Identify which cell holds the provided text, then report its (x, y) central coordinate. 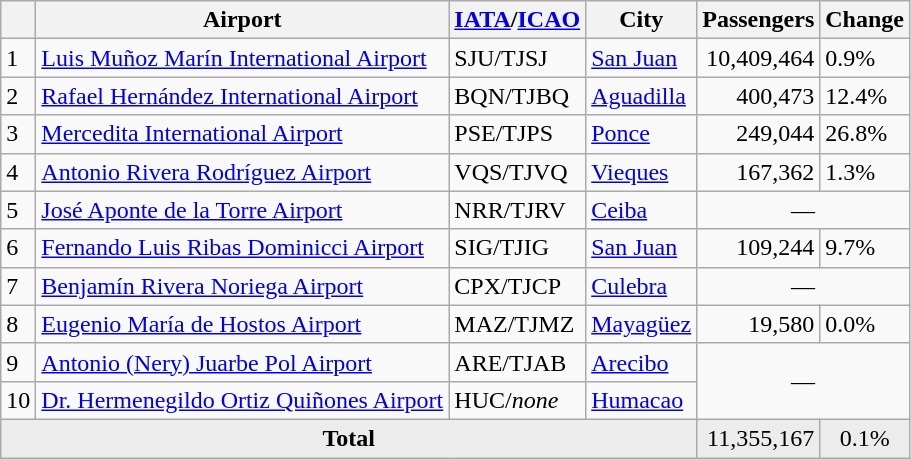
BQN/TJBQ (518, 96)
Benjamín Rivera Noriega Airport (242, 286)
HUC/none (518, 400)
8 (18, 324)
0.0% (865, 324)
NRR/TJRV (518, 210)
Culebra (642, 286)
CPX/TJCP (518, 286)
Vieques (642, 172)
Rafael Hernández International Airport (242, 96)
Mercedita International Airport (242, 134)
Humacao (642, 400)
ARE/TJAB (518, 362)
SIG/TJIG (518, 248)
Ceiba (642, 210)
249,044 (758, 134)
IATA/ICAO (518, 20)
PSE/TJPS (518, 134)
Antonio Rivera Rodríguez Airport (242, 172)
10 (18, 400)
10,409,464 (758, 58)
26.8% (865, 134)
12.4% (865, 96)
Antonio (Nery) Juarbe Pol Airport (242, 362)
1.3% (865, 172)
0.1% (865, 438)
Fernando Luis Ribas Dominicci Airport (242, 248)
Passengers (758, 20)
3 (18, 134)
9 (18, 362)
9.7% (865, 248)
MAZ/TJMZ (518, 324)
5 (18, 210)
Arecibo (642, 362)
7 (18, 286)
2 (18, 96)
19,580 (758, 324)
VQS/TJVQ (518, 172)
Ponce (642, 134)
400,473 (758, 96)
11,355,167 (758, 438)
Change (865, 20)
167,362 (758, 172)
6 (18, 248)
Total (349, 438)
109,244 (758, 248)
SJU/TJSJ (518, 58)
Eugenio María de Hostos Airport (242, 324)
0.9% (865, 58)
Luis Muñoz Marín International Airport (242, 58)
Mayagüez (642, 324)
City (642, 20)
Dr. Hermenegildo Ortiz Quiñones Airport (242, 400)
Aguadilla (642, 96)
José Aponte de la Torre Airport (242, 210)
1 (18, 58)
Airport (242, 20)
4 (18, 172)
